Return (X, Y) of the center of cell containing provided text 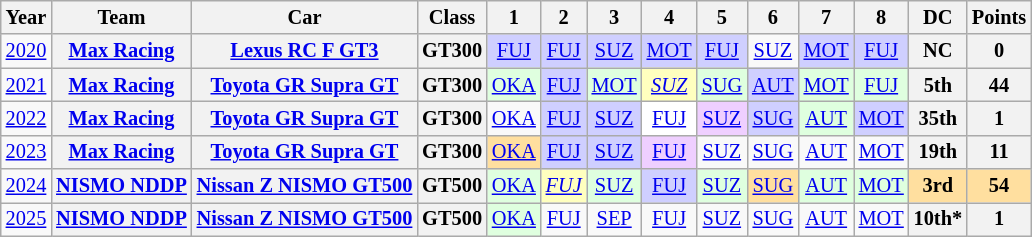
35th (938, 118)
2023 (26, 152)
Car (305, 17)
4 (670, 17)
2022 (26, 118)
6 (773, 17)
Points (999, 17)
7 (826, 17)
2 (564, 17)
2024 (26, 186)
NC (938, 51)
5th (938, 85)
Team (122, 17)
8 (882, 17)
11 (999, 152)
0 (999, 51)
Year (26, 17)
Lexus RC F GT3 (305, 51)
44 (999, 85)
2025 (26, 219)
54 (999, 186)
3 (614, 17)
5 (722, 17)
10th* (938, 219)
SEP (614, 219)
Class (452, 17)
19th (938, 152)
DC (938, 17)
2021 (26, 85)
3rd (938, 186)
2020 (26, 51)
